Detect which cell encompasses the target text, then output its (X, Y) center coordinate. 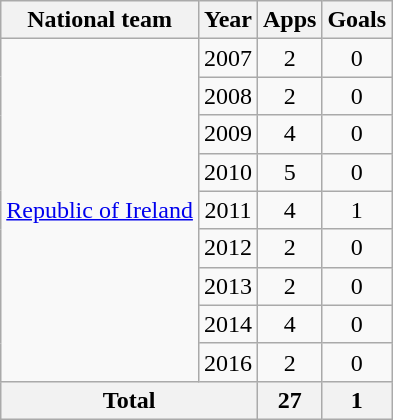
Republic of Ireland (100, 210)
2012 (228, 248)
National team (100, 20)
Year (228, 20)
2009 (228, 134)
2008 (228, 96)
Apps (289, 20)
2016 (228, 362)
2011 (228, 210)
2013 (228, 286)
Goals (357, 20)
Total (130, 400)
2010 (228, 172)
2007 (228, 58)
27 (289, 400)
5 (289, 172)
2014 (228, 324)
